Detect which cell encompasses the target text, then output its (x, y) center coordinate. 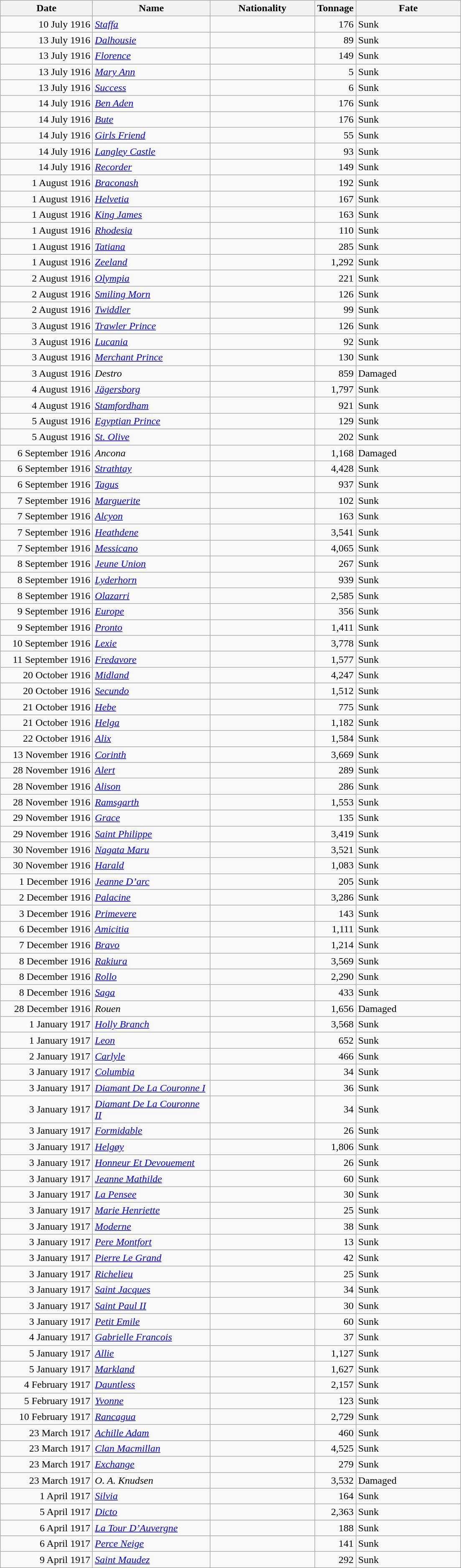
Saint Maudez (151, 1560)
4,065 (335, 548)
123 (335, 1401)
O. A. Knudsen (151, 1480)
1,182 (335, 723)
Lyderhorn (151, 580)
Allie (151, 1353)
Silvia (151, 1496)
Secundo (151, 691)
Ben Aden (151, 103)
Saint Philippe (151, 834)
433 (335, 993)
Rollo (151, 977)
129 (335, 421)
Langley Castle (151, 151)
356 (335, 612)
99 (335, 310)
4,525 (335, 1448)
Ramsgarth (151, 802)
5 April 1917 (47, 1512)
1,127 (335, 1353)
5 (335, 72)
Rhodesia (151, 231)
Nagata Maru (151, 850)
5 February 1917 (47, 1401)
3,778 (335, 643)
Richelieu (151, 1274)
Holly Branch (151, 1024)
Markland (151, 1369)
1,797 (335, 389)
Lucania (151, 342)
22 October 1916 (47, 739)
Alix (151, 739)
Alcyon (151, 516)
102 (335, 501)
Jeune Union (151, 564)
460 (335, 1432)
Hebe (151, 707)
4 January 1917 (47, 1337)
Twiddler (151, 310)
466 (335, 1056)
13 (335, 1242)
Clan Macmillan (151, 1448)
859 (335, 373)
93 (335, 151)
Pierre Le Grand (151, 1258)
Success (151, 88)
2,585 (335, 596)
110 (335, 231)
Jeanne Mathilde (151, 1178)
11 September 1916 (47, 659)
Braconash (151, 183)
Lexie (151, 643)
285 (335, 247)
Yvonne (151, 1401)
Columbia (151, 1072)
Dicto (151, 1512)
36 (335, 1088)
Perce Neige (151, 1544)
Messicano (151, 548)
267 (335, 564)
55 (335, 135)
Smiling Morn (151, 294)
1,214 (335, 945)
292 (335, 1560)
Olympia (151, 278)
4,428 (335, 469)
188 (335, 1528)
143 (335, 913)
Helvetia (151, 199)
Moderne (151, 1226)
Saint Jacques (151, 1290)
St. Olive (151, 437)
3,521 (335, 850)
3 December 1916 (47, 913)
2,363 (335, 1512)
Staffa (151, 24)
Girls Friend (151, 135)
Date (47, 8)
1,411 (335, 627)
286 (335, 786)
1,656 (335, 1009)
1,806 (335, 1147)
Corinth (151, 755)
Harald (151, 866)
2 December 1916 (47, 897)
Merchant Prince (151, 357)
3,541 (335, 532)
9 April 1917 (47, 1560)
3,286 (335, 897)
1,111 (335, 929)
Strathtay (151, 469)
Carlyle (151, 1056)
Bravo (151, 945)
10 July 1916 (47, 24)
6 (335, 88)
Recorder (151, 167)
130 (335, 357)
Pere Montfort (151, 1242)
37 (335, 1337)
3,568 (335, 1024)
221 (335, 278)
2,157 (335, 1385)
1,083 (335, 866)
921 (335, 405)
10 February 1917 (47, 1417)
Stamfordham (151, 405)
King James (151, 215)
1,553 (335, 802)
Dauntless (151, 1385)
Diamant De La Couronne I (151, 1088)
Destro (151, 373)
279 (335, 1464)
775 (335, 707)
141 (335, 1544)
28 December 1916 (47, 1009)
10 September 1916 (47, 643)
Saint Paul II (151, 1306)
Trawler Prince (151, 326)
42 (335, 1258)
6 December 1916 (47, 929)
Amicitia (151, 929)
Honneur Et Devouement (151, 1163)
Leon (151, 1040)
Tagus (151, 485)
652 (335, 1040)
Rouen (151, 1009)
92 (335, 342)
Jägersborg (151, 389)
La Tour D’Auvergne (151, 1528)
2 January 1917 (47, 1056)
Name (151, 8)
167 (335, 199)
937 (335, 485)
Gabrielle Francois (151, 1337)
Helgøy (151, 1147)
Saga (151, 993)
164 (335, 1496)
1,627 (335, 1369)
Palacine (151, 897)
4 February 1917 (47, 1385)
Zeeland (151, 262)
1,584 (335, 739)
7 December 1916 (47, 945)
Tatiana (151, 247)
Grace (151, 818)
Rancagua (151, 1417)
205 (335, 881)
939 (335, 580)
Helga (151, 723)
Diamant De La Couronne II (151, 1110)
Alison (151, 786)
Heathdene (151, 532)
Florence (151, 56)
Alert (151, 770)
4,247 (335, 675)
Exchange (151, 1464)
Petit Emile (151, 1321)
89 (335, 40)
Jeanne D’arc (151, 881)
Dalhousie (151, 40)
3,532 (335, 1480)
Egyptian Prince (151, 421)
Primevere (151, 913)
202 (335, 437)
2,290 (335, 977)
1 April 1917 (47, 1496)
38 (335, 1226)
Europe (151, 612)
Nationality (262, 8)
289 (335, 770)
2,729 (335, 1417)
192 (335, 183)
Fredavore (151, 659)
Ancona (151, 453)
Marie Henriette (151, 1210)
3,569 (335, 961)
1,577 (335, 659)
13 November 1916 (47, 755)
1 December 1916 (47, 881)
1,168 (335, 453)
Formidable (151, 1131)
3,419 (335, 834)
Achille Adam (151, 1432)
1,292 (335, 262)
La Pensee (151, 1194)
Mary Ann (151, 72)
Olazarri (151, 596)
Marguerite (151, 501)
3,669 (335, 755)
Rakiura (151, 961)
Fate (408, 8)
1,512 (335, 691)
Tonnage (335, 8)
135 (335, 818)
Bute (151, 119)
Midland (151, 675)
Pronto (151, 627)
